For the text-containing cell, return its midpoint in (X, Y) coordinate format. 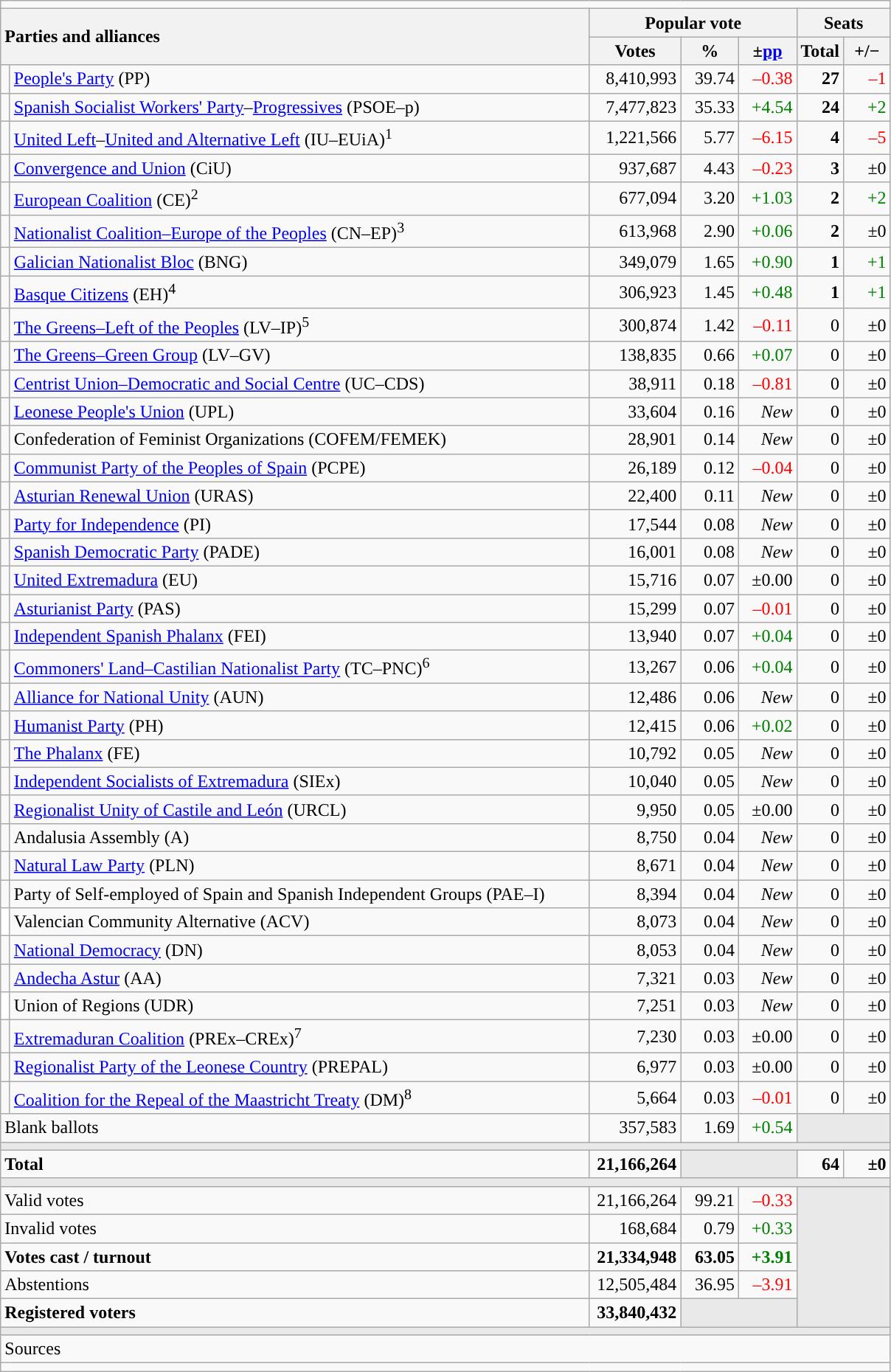
The Phalanx (FE) (299, 753)
The Greens–Green Group (LV–GV) (299, 356)
People's Party (PP) (299, 79)
138,835 (635, 356)
17,544 (635, 524)
+0.90 (767, 262)
0.11 (710, 496)
306,923 (635, 292)
Abstentions (295, 1285)
22,400 (635, 496)
+0.54 (767, 1128)
+3.91 (767, 1256)
28,901 (635, 440)
Extremaduran Coalition (PREx–CREx)7 (299, 1037)
357,583 (635, 1128)
Registered voters (295, 1313)
–3.91 (767, 1285)
–5 (867, 137)
27 (820, 79)
9,950 (635, 809)
Seats (844, 23)
Basque Citizens (EH)4 (299, 292)
39.74 (710, 79)
Union of Regions (UDR) (299, 1006)
United Extremadura (EU) (299, 580)
12,486 (635, 697)
Galician Nationalist Bloc (BNG) (299, 262)
15,716 (635, 580)
Humanist Party (PH) (299, 725)
Andecha Astur (AA) (299, 978)
Alliance for National Unity (AUN) (299, 697)
12,415 (635, 725)
–0.04 (767, 468)
Asturian Renewal Union (URAS) (299, 496)
Andalusia Assembly (A) (299, 838)
1,221,566 (635, 137)
% (710, 51)
–1 (867, 79)
+4.54 (767, 107)
21,334,948 (635, 1256)
–0.11 (767, 325)
–6.15 (767, 137)
10,792 (635, 753)
677,094 (635, 199)
+0.33 (767, 1228)
7,477,823 (635, 107)
7,230 (635, 1037)
64 (820, 1164)
63.05 (710, 1256)
The Greens–Left of the Peoples (LV–IP)5 (299, 325)
Regionalist Party of the Leonese Country (PREPAL) (299, 1067)
0.16 (710, 412)
Natural Law Party (PLN) (299, 866)
0.14 (710, 440)
1.65 (710, 262)
38,911 (635, 384)
15,299 (635, 609)
Regionalist Unity of Castile and León (URCL) (299, 809)
European Coalition (CE)2 (299, 199)
+/− (867, 51)
3.20 (710, 199)
1.69 (710, 1128)
Sources (445, 1349)
–0.81 (767, 384)
33,840,432 (635, 1313)
Centrist Union–Democratic and Social Centre (UC–CDS) (299, 384)
Blank ballots (295, 1128)
8,394 (635, 894)
6,977 (635, 1067)
Confederation of Feminist Organizations (COFEM/FEMEK) (299, 440)
Convergence and Union (CiU) (299, 168)
5.77 (710, 137)
+1.03 (767, 199)
26,189 (635, 468)
35.33 (710, 107)
36.95 (710, 1285)
12,505,484 (635, 1285)
33,604 (635, 412)
Spanish Democratic Party (PADE) (299, 552)
2.90 (710, 232)
1.42 (710, 325)
613,968 (635, 232)
300,874 (635, 325)
+0.02 (767, 725)
4.43 (710, 168)
4 (820, 137)
8,671 (635, 866)
24 (820, 107)
+0.48 (767, 292)
United Left–United and Alternative Left (IU–EUiA)1 (299, 137)
Party of Self-employed of Spain and Spanish Independent Groups (PAE–I) (299, 894)
8,053 (635, 950)
937,687 (635, 168)
13,267 (635, 667)
±pp (767, 51)
Parties and alliances (295, 37)
99.21 (710, 1200)
16,001 (635, 552)
Votes (635, 51)
Invalid votes (295, 1228)
0.12 (710, 468)
Votes cast / turnout (295, 1256)
+0.06 (767, 232)
Asturianist Party (PAS) (299, 609)
5,664 (635, 1098)
–0.23 (767, 168)
8,750 (635, 838)
Independent Spanish Phalanx (FEI) (299, 637)
8,073 (635, 922)
Party for Independence (PI) (299, 524)
Coalition for the Repeal of the Maastricht Treaty (DM)8 (299, 1098)
National Democracy (DN) (299, 950)
0.66 (710, 356)
0.18 (710, 384)
Spanish Socialist Workers' Party–Progressives (PSOE–p) (299, 107)
1.45 (710, 292)
349,079 (635, 262)
Leonese People's Union (UPL) (299, 412)
Valid votes (295, 1200)
13,940 (635, 637)
Nationalist Coalition–Europe of the Peoples (CN–EP)3 (299, 232)
–0.38 (767, 79)
Popular vote (693, 23)
Independent Socialists of Extremadura (SIEx) (299, 781)
–0.33 (767, 1200)
8,410,993 (635, 79)
7,321 (635, 978)
+0.07 (767, 356)
Commoners' Land–Castilian Nationalist Party (TC–PNC)6 (299, 667)
Valencian Community Alternative (ACV) (299, 922)
7,251 (635, 1006)
Communist Party of the Peoples of Spain (PCPE) (299, 468)
0.79 (710, 1228)
3 (820, 168)
10,040 (635, 781)
168,684 (635, 1228)
